For the text-containing cell, return its midpoint in [x, y] coordinate format. 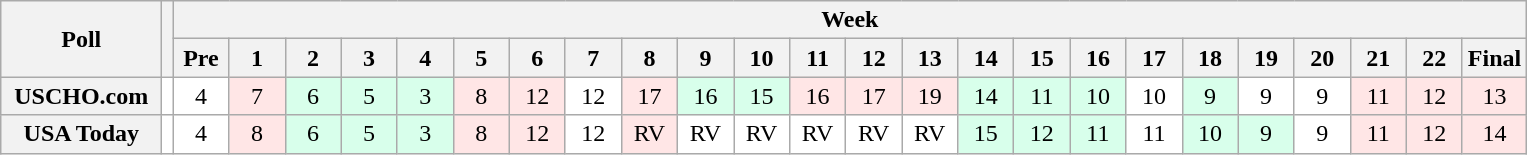
USCHO.com [82, 96]
18 [1210, 58]
22 [1434, 58]
21 [1378, 58]
Pre [201, 58]
Final [1494, 58]
20 [1322, 58]
1 [257, 58]
Week [850, 20]
USA Today [82, 134]
2 [313, 58]
Poll [82, 39]
